Scan for the cell matching the given text and deliver its (X, Y) coordinate at center. 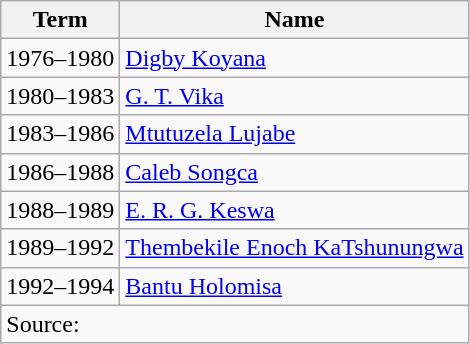
E. R. G. Keswa (294, 210)
1976–1980 (60, 58)
1989–1992 (60, 248)
G. T. Vika (294, 96)
Mtutuzela Lujabe (294, 134)
Source: (235, 324)
1986–1988 (60, 172)
1980–1983 (60, 96)
1988–1989 (60, 210)
Term (60, 20)
Name (294, 20)
Thembekile Enoch KaTshunungwa (294, 248)
1992–1994 (60, 286)
Caleb Songca (294, 172)
1983–1986 (60, 134)
Digby Koyana (294, 58)
Bantu Holomisa (294, 286)
